Extract the (x, y) coordinate from the center of the cell holding the provided text.  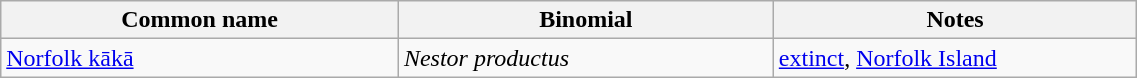
Common name (200, 20)
extinct, Norfolk Island (955, 58)
Norfolk kākā (200, 58)
Notes (955, 20)
Nestor productus (586, 58)
Binomial (586, 20)
